Return (x, y) of the center of cell containing provided text 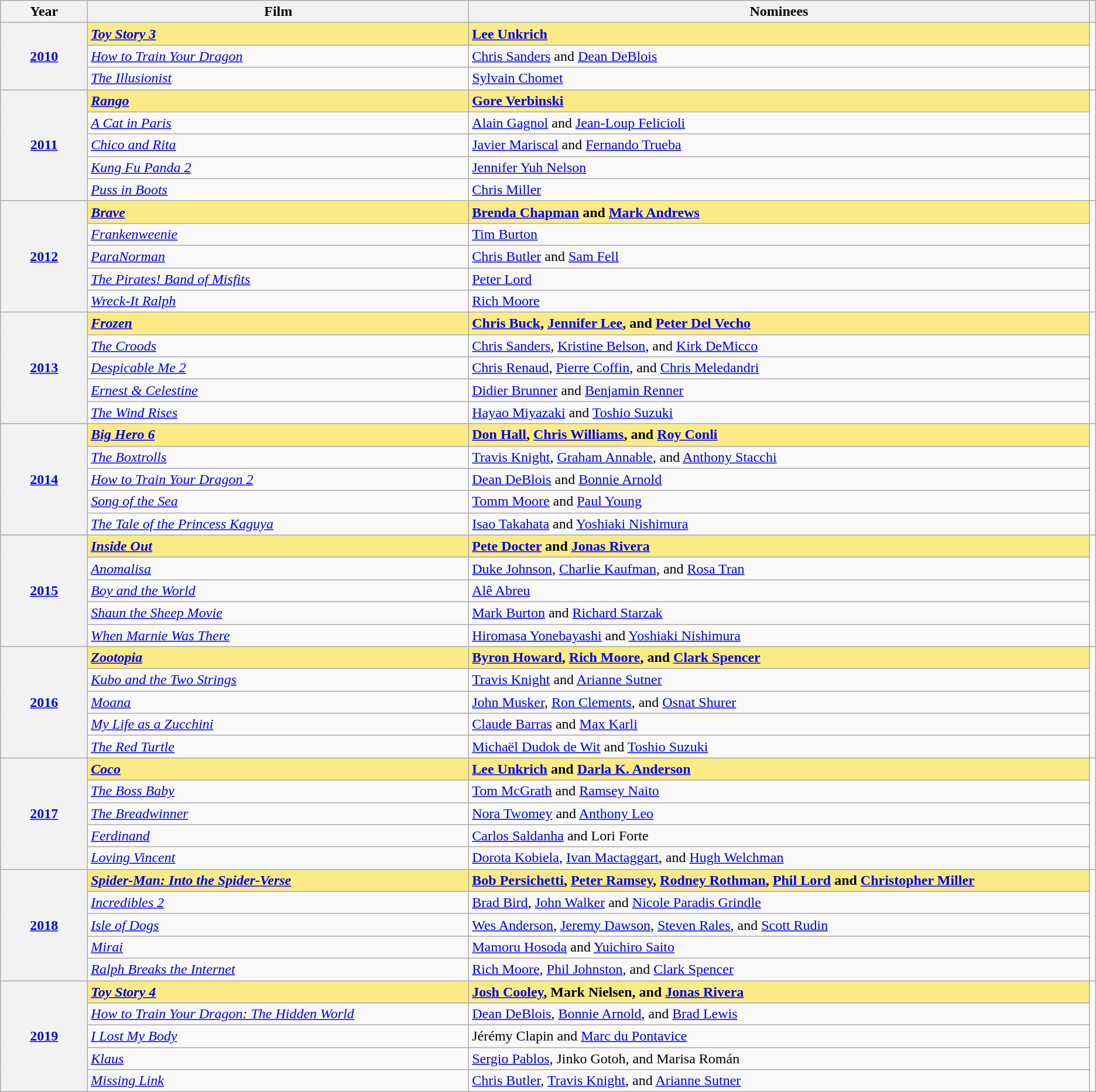
Tomm Moore and Paul Young (779, 502)
Moana (279, 702)
Ernest & Celestine (279, 390)
Song of the Sea (279, 502)
Kung Fu Panda 2 (279, 167)
Isao Takahata and Yoshiaki Nishimura (779, 524)
Chris Buck, Jennifer Lee, and Peter Del Vecho (779, 324)
Brenda Chapman and Mark Andrews (779, 212)
Mirai (279, 947)
Klaus (279, 1059)
Chris Miller (779, 190)
Mark Burton and Richard Starzak (779, 613)
Toy Story 4 (279, 992)
Frankenweenie (279, 234)
Alê Abreu (779, 590)
The Illusionist (279, 78)
How to Train Your Dragon 2 (279, 479)
Jérémy Clapin and Marc du Pontavice (779, 1036)
Byron Howard, Rich Moore, and Clark Spencer (779, 658)
Bob Persichetti, Peter Ramsey, Rodney Rothman, Phil Lord and Christopher Miller (779, 880)
Carlos Saldanha and Lori Forte (779, 836)
Shaun the Sheep Movie (279, 613)
Brad Bird, John Walker and Nicole Paradis Grindle (779, 902)
Lee Unkrich and Darla K. Anderson (779, 769)
Chris Renaud, Pierre Coffin, and Chris Meledandri (779, 368)
Mamoru Hosoda and Yuichiro Saito (779, 947)
Dean DeBlois, Bonnie Arnold, and Brad Lewis (779, 1014)
Ferdinand (279, 836)
John Musker, Ron Clements, and Osnat Shurer (779, 702)
Boy and the World (279, 590)
Sylvain Chomet (779, 78)
Nora Twomey and Anthony Leo (779, 813)
Lee Unkrich (779, 34)
Travis Knight and Arianne Sutner (779, 680)
Rich Moore (779, 301)
Wreck-It Ralph (279, 301)
Michaël Dudok de Wit and Toshio Suzuki (779, 747)
Film (279, 12)
Nominees (779, 12)
Chico and Rita (279, 145)
Hayao Miyazaki and Toshio Suzuki (779, 413)
Don Hall, Chris Williams, and Roy Conli (779, 435)
2010 (44, 56)
Inside Out (279, 546)
The Red Turtle (279, 747)
The Croods (279, 346)
Year (44, 12)
Jennifer Yuh Nelson (779, 167)
Dorota Kobiela, Ivan Mactaggart, and Hugh Welchman (779, 858)
2011 (44, 145)
Missing Link (279, 1081)
2016 (44, 702)
The Boxtrolls (279, 457)
2018 (44, 925)
Josh Cooley, Mark Nielsen, and Jonas Rivera (779, 992)
Claude Barras and Max Karli (779, 724)
Javier Mariscal and Fernando Trueba (779, 145)
Chris Butler and Sam Fell (779, 256)
How to Train Your Dragon: The Hidden World (279, 1014)
The Boss Baby (279, 791)
Hiromasa Yonebayashi and Yoshiaki Nishimura (779, 635)
Pete Docter and Jonas Rivera (779, 546)
Tim Burton (779, 234)
Anomalisa (279, 568)
Loving Vincent (279, 858)
Travis Knight, Graham Annable, and Anthony Stacchi (779, 457)
Isle of Dogs (279, 925)
Kubo and the Two Strings (279, 680)
Despicable Me 2 (279, 368)
A Cat in Paris (279, 123)
Incredibles 2 (279, 902)
Toy Story 3 (279, 34)
Sergio Pablos, Jinko Gotoh, and Marisa Román (779, 1059)
The Breadwinner (279, 813)
When Marnie Was There (279, 635)
Puss in Boots (279, 190)
Wes Anderson, Jeremy Dawson, Steven Rales, and Scott Rudin (779, 925)
Peter Lord (779, 279)
Big Hero 6 (279, 435)
2015 (44, 590)
Brave (279, 212)
Chris Sanders and Dean DeBlois (779, 56)
2014 (44, 479)
Frozen (279, 324)
Rango (279, 101)
Dean DeBlois and Bonnie Arnold (779, 479)
Zootopia (279, 658)
Didier Brunner and Benjamin Renner (779, 390)
2013 (44, 368)
Chris Butler, Travis Knight, and Arianne Sutner (779, 1081)
My Life as a Zucchini (279, 724)
Ralph Breaks the Internet (279, 969)
Alain Gagnol and Jean-Loup Felicioli (779, 123)
Duke Johnson, Charlie Kaufman, and Rosa Tran (779, 568)
2012 (44, 256)
The Wind Rises (279, 413)
Gore Verbinski (779, 101)
I Lost My Body (279, 1036)
Coco (279, 769)
ParaNorman (279, 256)
Tom McGrath and Ramsey Naito (779, 791)
Spider-Man: Into the Spider-Verse (279, 880)
The Tale of the Princess Kaguya (279, 524)
Chris Sanders, Kristine Belson, and Kirk DeMicco (779, 346)
The Pirates! Band of Misfits (279, 279)
2017 (44, 813)
Rich Moore, Phil Johnston, and Clark Spencer (779, 969)
How to Train Your Dragon (279, 56)
2019 (44, 1036)
